Capture the cell that displays the provided text and extract its [X, Y] central coordinate. 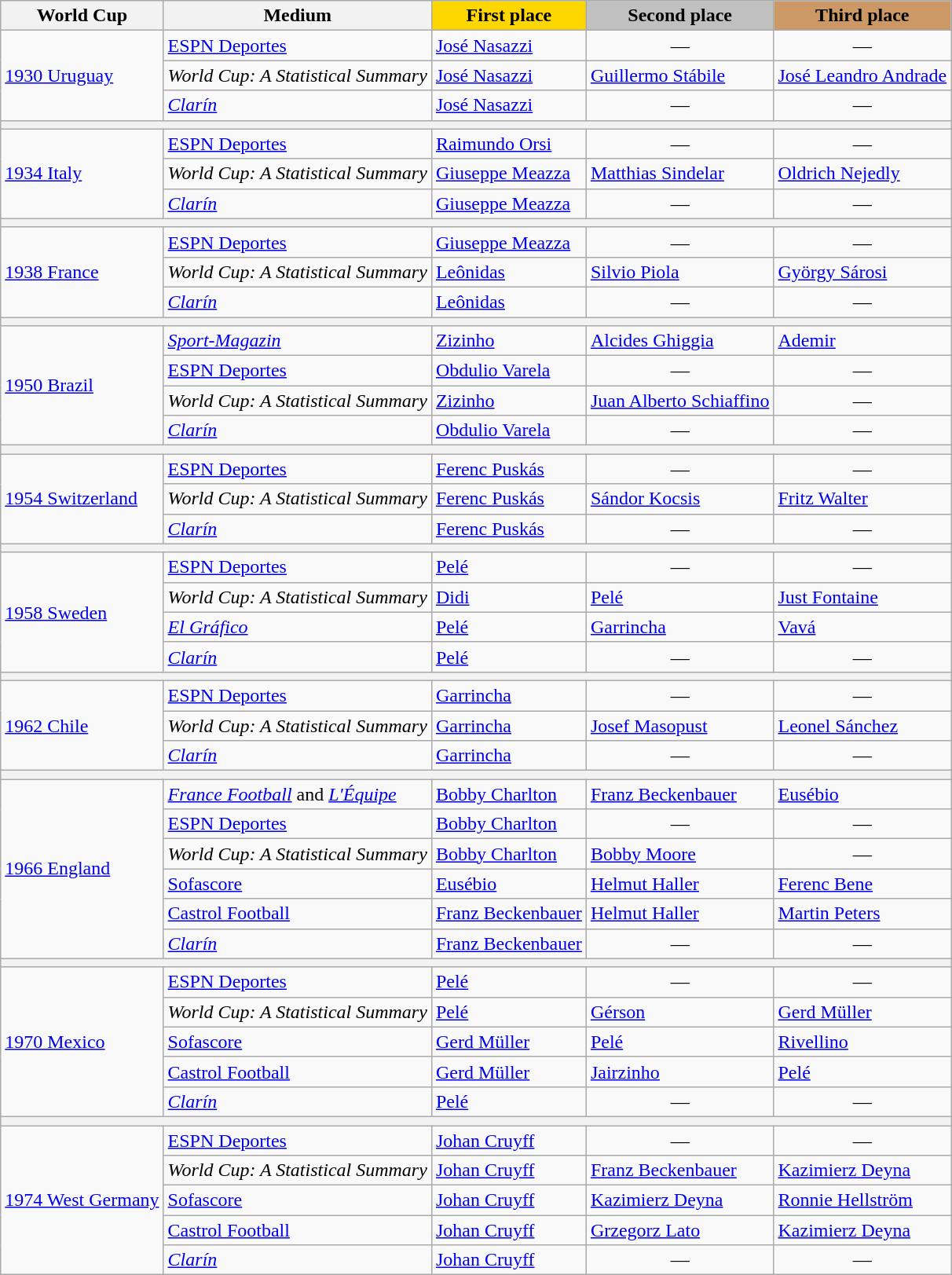
1958 Sweden [82, 612]
Ademir [862, 341]
1970 Mexico [82, 1042]
El Gráfico [297, 627]
1954 Switzerland [82, 499]
Gérson [680, 1012]
Martin Peters [862, 914]
Sándor Kocsis [680, 499]
Raimundo Orsi [509, 144]
Oldrich Nejedly [862, 174]
Grzegorz Lato [680, 1230]
Bobby Moore [680, 854]
Just Fontaine [862, 597]
Guillermo Stábile [680, 75]
Ferenc Bene [862, 884]
Ronnie Hellström [862, 1200]
Jairzinho [680, 1072]
Matthias Sindelar [680, 174]
1930 Uruguay [82, 75]
José Leandro Andrade [862, 75]
1950 Brazil [82, 386]
1962 Chile [82, 725]
Third place [862, 16]
Silvio Piola [680, 272]
First place [509, 16]
Didi [509, 597]
1938 France [82, 272]
Sport-Magazin [297, 341]
1974 West Germany [82, 1200]
World Cup [82, 16]
Juan Alberto Schiaffino [680, 401]
Second place [680, 16]
1934 Italy [82, 174]
Rivellino [862, 1042]
France Football and L'Équipe [297, 794]
Josef Masopust [680, 725]
Vavá [862, 627]
Medium [297, 16]
Alcides Ghiggia [680, 341]
1966 England [82, 869]
György Sárosi [862, 272]
Fritz Walter [862, 499]
Leonel Sánchez [862, 725]
